Find where the given text appears and provide that cell's center as [x, y] coordinate. 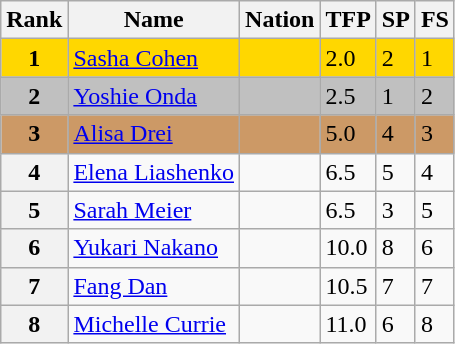
Sarah Meier [154, 210]
2.5 [348, 96]
TFP [348, 20]
Rank [34, 20]
Elena Liashenko [154, 172]
2.0 [348, 58]
Yoshie Onda [154, 96]
11.0 [348, 324]
FS [434, 20]
Nation [280, 20]
Fang Dan [154, 286]
Alisa Drei [154, 134]
Michelle Currie [154, 324]
SP [396, 20]
Sasha Cohen [154, 58]
Name [154, 20]
10.5 [348, 286]
10.0 [348, 248]
Yukari Nakano [154, 248]
5.0 [348, 134]
